Detect which cell encompasses the target text, then output its (X, Y) center coordinate. 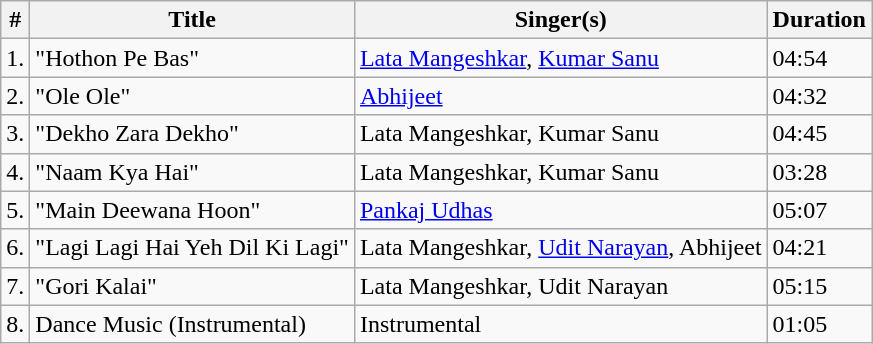
Pankaj Udhas (560, 210)
03:28 (819, 172)
05:07 (819, 210)
# (16, 20)
2. (16, 96)
04:32 (819, 96)
"Dekho Zara Dekho" (192, 134)
1. (16, 58)
6. (16, 248)
Abhijeet (560, 96)
"Ole Ole" (192, 96)
Lata Mangeshkar, Udit Narayan, Abhijeet (560, 248)
3. (16, 134)
Lata Mangeshkar, Udit Narayan (560, 286)
01:05 (819, 324)
"Gori Kalai" (192, 286)
Instrumental (560, 324)
"Hothon Pe Bas" (192, 58)
8. (16, 324)
"Lagi Lagi Hai Yeh Dil Ki Lagi" (192, 248)
Title (192, 20)
04:21 (819, 248)
04:45 (819, 134)
Duration (819, 20)
Singer(s) (560, 20)
7. (16, 286)
5. (16, 210)
04:54 (819, 58)
4. (16, 172)
Dance Music (Instrumental) (192, 324)
"Naam Kya Hai" (192, 172)
05:15 (819, 286)
"Main Deewana Hoon" (192, 210)
